Capture the cell that displays the provided text and extract its (x, y) central coordinate. 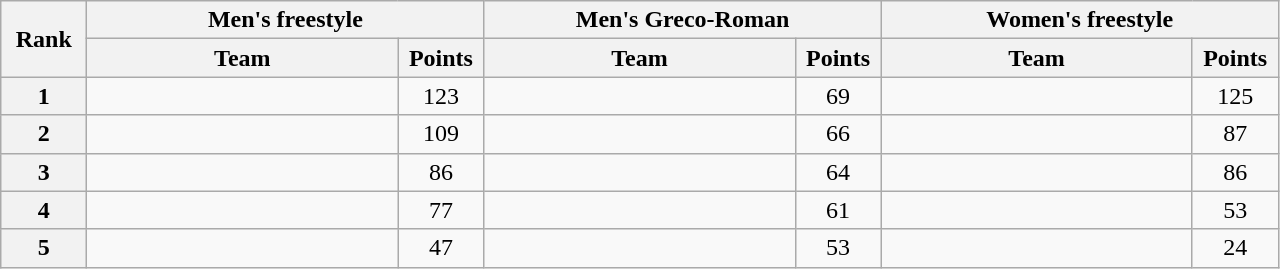
64 (838, 172)
3 (44, 172)
66 (838, 134)
47 (441, 248)
87 (1235, 134)
109 (441, 134)
2 (44, 134)
5 (44, 248)
61 (838, 210)
4 (44, 210)
123 (441, 96)
24 (1235, 248)
77 (441, 210)
Men's freestyle (286, 20)
125 (1235, 96)
Men's Greco-Roman (682, 20)
Women's freestyle (1080, 20)
1 (44, 96)
69 (838, 96)
Rank (44, 39)
